Return the [X, Y] coordinate for the center point of the cell that contains the specified text.  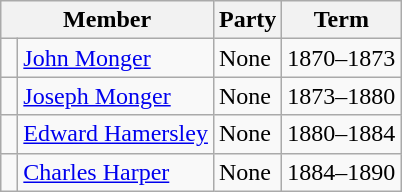
Edward Hamersley [116, 134]
Joseph Monger [116, 96]
Charles Harper [116, 172]
1884–1890 [342, 172]
Term [342, 20]
1873–1880 [342, 96]
Member [108, 20]
1880–1884 [342, 134]
Party [247, 20]
1870–1873 [342, 58]
John Monger [116, 58]
